Scan for the cell matching the given text and deliver its [x, y] coordinate at center. 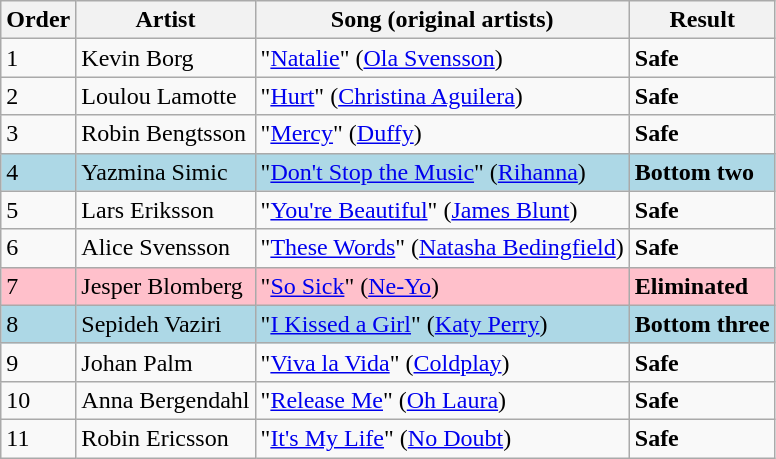
Result [702, 20]
Johan Palm [166, 362]
Lars Eriksson [166, 210]
10 [38, 400]
"It's My Life" (No Doubt) [442, 438]
Bottom three [702, 324]
7 [38, 286]
"These Words" (Natasha Bedingfield) [442, 248]
Eliminated [702, 286]
"I Kissed a Girl" (Katy Perry) [442, 324]
4 [38, 172]
Song (original artists) [442, 20]
Loulou Lamotte [166, 96]
5 [38, 210]
1 [38, 58]
Yazmina Simic [166, 172]
9 [38, 362]
"Don't Stop the Music" (Rihanna) [442, 172]
Artist [166, 20]
Robin Ericsson [166, 438]
8 [38, 324]
"Release Me" (Oh Laura) [442, 400]
"So Sick" (Ne-Yo) [442, 286]
"Viva la Vida" (Coldplay) [442, 362]
Robin Bengtsson [166, 134]
"You're Beautiful" (James Blunt) [442, 210]
Kevin Borg [166, 58]
Order [38, 20]
Sepideh Vaziri [166, 324]
"Natalie" (Ola Svensson) [442, 58]
6 [38, 248]
"Hurt" (Christina Aguilera) [442, 96]
"Mercy" (Duffy) [442, 134]
Alice Svensson [166, 248]
3 [38, 134]
2 [38, 96]
Bottom two [702, 172]
Jesper Blomberg [166, 286]
11 [38, 438]
Anna Bergendahl [166, 400]
